From the cell containing the given text, extract its center point as (x, y) coordinate. 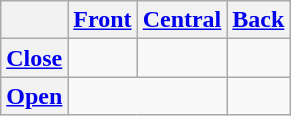
Open (34, 96)
Close (34, 58)
Front (102, 20)
Back (258, 20)
Central (182, 20)
